Provide the (x, y) coordinate of the cell's center where the given text is located.  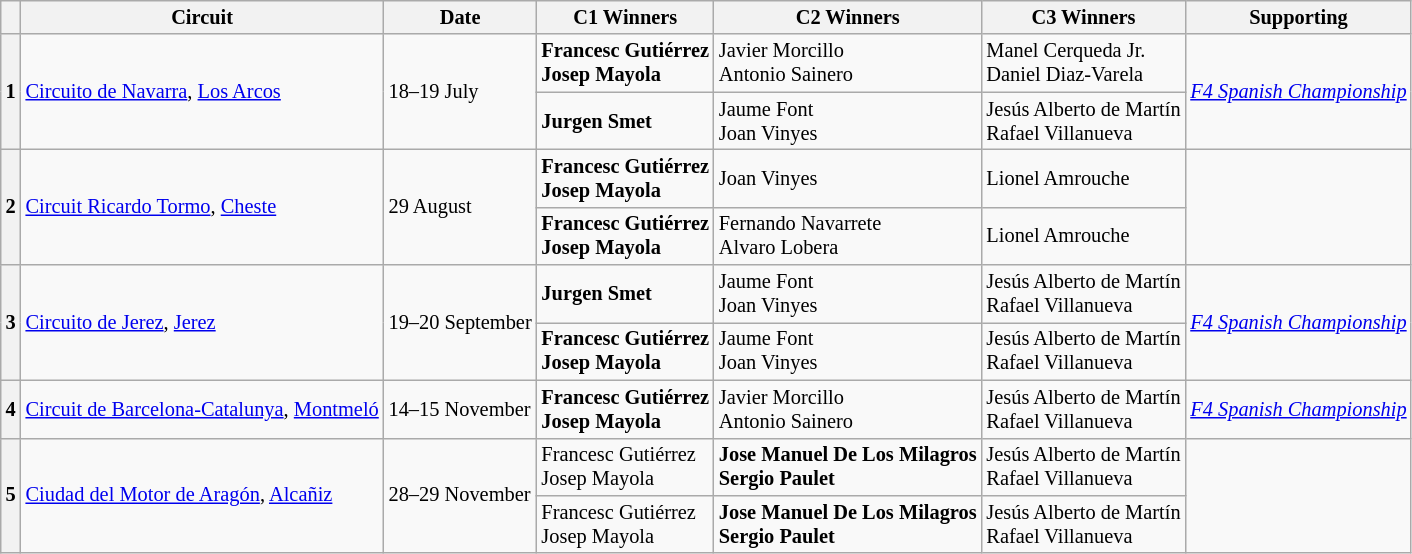
28–29 November (460, 496)
Circuit de Barcelona-Catalunya, Montmeló (202, 409)
Circuit (202, 17)
C1 Winners (626, 17)
Circuito de Jerez, Jerez (202, 322)
5 (11, 496)
Circuit Ricardo Tormo, Cheste (202, 206)
29 August (460, 206)
Manel Cerqueda Jr. Daniel Diaz-Varela (1084, 63)
Supporting (1298, 17)
Date (460, 17)
C3 Winners (1084, 17)
18–19 July (460, 92)
2 (11, 206)
Joan Vinyes (848, 178)
1 (11, 92)
Fernando Navarrete Alvaro Lobera (848, 236)
14–15 November (460, 409)
C2 Winners (848, 17)
Circuito de Navarra, Los Arcos (202, 92)
4 (11, 409)
19–20 September (460, 322)
Ciudad del Motor de Aragón, Alcañiz (202, 496)
3 (11, 322)
